For the text-containing cell, return its midpoint in [x, y] coordinate format. 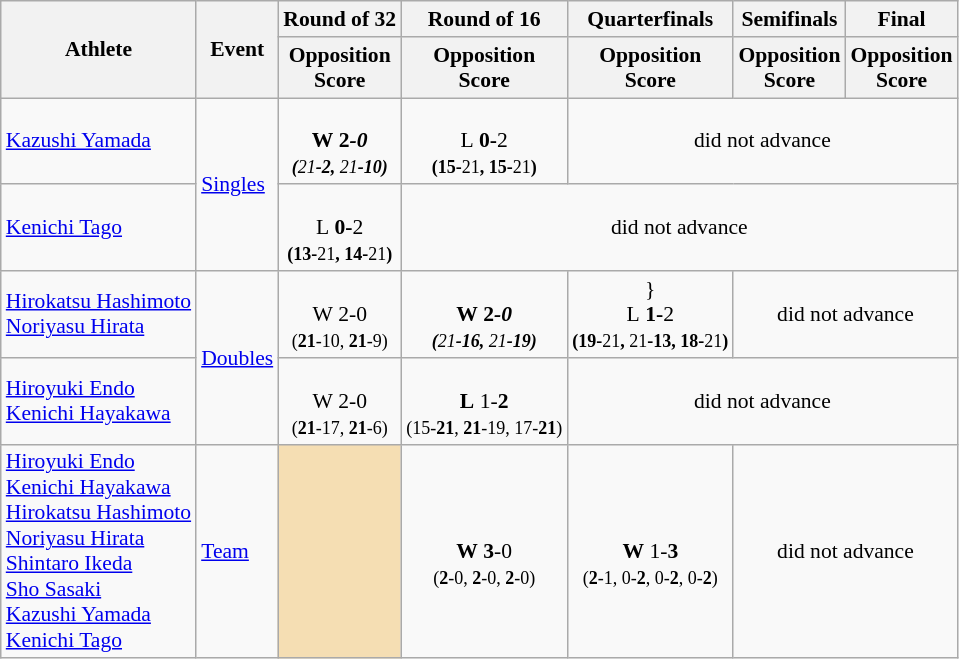
W 2-0(21-17, 21-6) [340, 402]
Quarterfinals [650, 19]
W 3-0(2-0, 2-0, 2-0) [484, 551]
Semifinals [789, 19]
Doubles [237, 358]
L 1-2(15-21, 21-19, 17-21) [484, 402]
Final [901, 19]
W 2-0(21-10, 21-9) [340, 314]
W 2-0(21-16, 21-19) [484, 314]
W 2-0(21-2, 21-10) [340, 142]
Round of 32 [340, 19]
Kenichi Tago [98, 228]
W 1-3(2-1, 0-2, 0-2, 0-2) [650, 551]
Kazushi Yamada [98, 142]
Hiroyuki Endo Kenichi HayakawaHirokatsu Hashimoto Noriyasu HirataShintaro Ikeda Sho SasakiKazushi Yamada Kenichi Tago [98, 551]
Singles [237, 184]
L 0-2(13-21, 14-21) [340, 228]
Athlete [98, 50]
Hirokatsu Hashimoto Noriyasu Hirata [98, 314]
Round of 16 [484, 19]
L 0-2(15-21, 15-21) [484, 142]
Event [237, 50]
Team [237, 551]
Hiroyuki Endo Kenichi Hayakawa [98, 402]
}L 1-2(19-21, 21-13, 18-21) [650, 314]
